Output the (x, y) coordinate of the center of the cell containing the given text.  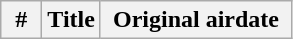
Original airdate (196, 20)
Title (72, 20)
# (22, 20)
